Extract the (X, Y) coordinate from the center of the cell holding the provided text.  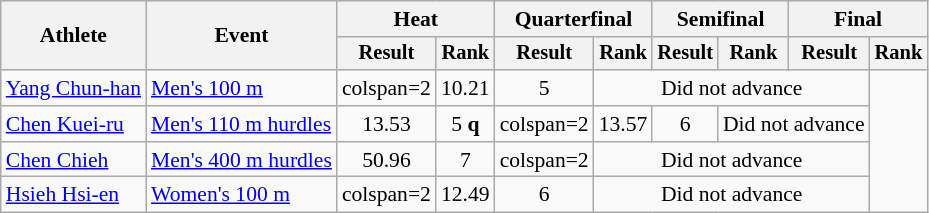
Women's 100 m (242, 195)
Men's 400 m hurdles (242, 160)
Men's 100 m (242, 88)
10.21 (466, 88)
Athlete (74, 36)
50.96 (386, 160)
Event (242, 36)
Yang Chun-han (74, 88)
Quarterfinal (574, 19)
Men's 110 m hurdles (242, 124)
Heat (416, 19)
13.57 (624, 124)
12.49 (466, 195)
Chen Chieh (74, 160)
Chen Kuei-ru (74, 124)
13.53 (386, 124)
Final (858, 19)
5 q (466, 124)
7 (466, 160)
Semifinal (720, 19)
5 (544, 88)
Hsieh Hsi-en (74, 195)
